Locate the cell with the specified text and output its (X, Y) center coordinate. 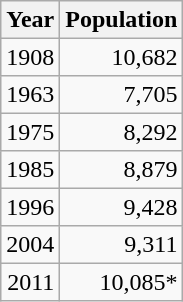
9,311 (122, 244)
10,085* (122, 282)
2004 (30, 244)
9,428 (122, 206)
1963 (30, 94)
7,705 (122, 94)
10,682 (122, 56)
8,292 (122, 132)
1996 (30, 206)
1985 (30, 170)
1908 (30, 56)
2011 (30, 282)
1975 (30, 132)
Year (30, 20)
Population (122, 20)
8,879 (122, 170)
